Capture the cell that displays the provided text and extract its (x, y) central coordinate. 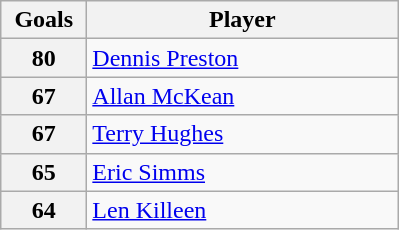
Goals (44, 20)
64 (44, 210)
Allan McKean (242, 96)
65 (44, 172)
Len Killeen (242, 210)
Terry Hughes (242, 134)
Eric Simms (242, 172)
80 (44, 58)
Dennis Preston (242, 58)
Player (242, 20)
